Return [X, Y] of the center of cell containing provided text 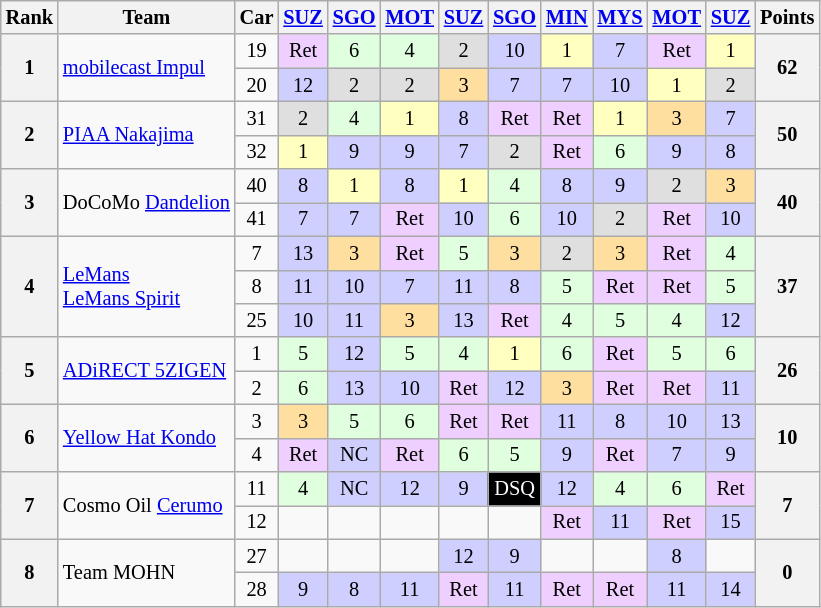
Yellow Hat Kondo [146, 438]
MYS [620, 17]
25 [257, 320]
LeMansLeMans Spirit [146, 286]
19 [257, 51]
0 [787, 572]
14 [730, 589]
27 [257, 556]
20 [257, 85]
DSQ [514, 489]
15 [730, 522]
41 [257, 219]
Team MOHN [146, 572]
Rank [30, 17]
MIN [567, 17]
PIAA Nakajima [146, 134]
32 [257, 152]
62 [787, 68]
28 [257, 589]
37 [787, 286]
26 [787, 370]
Car [257, 17]
Cosmo Oil Cerumo [146, 506]
mobilecast Impul [146, 68]
31 [257, 118]
Team [146, 17]
DoCoMo Dandelion [146, 202]
ADiRECT 5ZIGEN [146, 370]
Points [787, 17]
50 [787, 134]
